Output the [X, Y] coordinate of the center of the cell containing the given text.  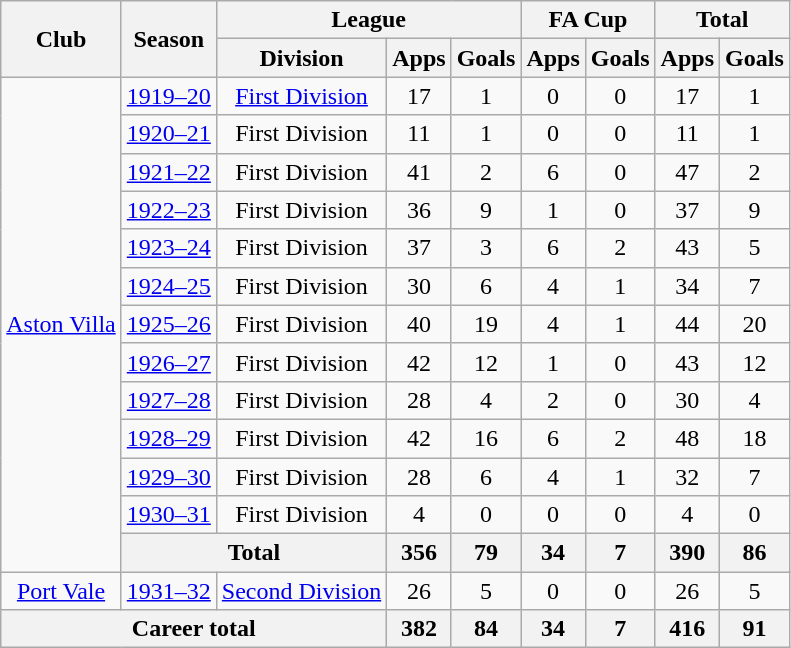
League [368, 20]
1922–23 [168, 210]
356 [419, 553]
48 [687, 438]
Second Division [301, 591]
20 [755, 324]
40 [419, 324]
Aston Villa [62, 324]
18 [755, 438]
3 [486, 248]
1927–28 [168, 400]
Career total [194, 629]
1920–21 [168, 134]
1925–26 [168, 324]
16 [486, 438]
1929–30 [168, 477]
1921–22 [168, 172]
390 [687, 553]
Club [62, 39]
1924–25 [168, 286]
1923–24 [168, 248]
41 [419, 172]
32 [687, 477]
416 [687, 629]
Port Vale [62, 591]
1926–27 [168, 362]
FA Cup [588, 20]
1931–32 [168, 591]
19 [486, 324]
1928–29 [168, 438]
1919–20 [168, 96]
382 [419, 629]
86 [755, 553]
Division [301, 58]
44 [687, 324]
Season [168, 39]
1930–31 [168, 515]
91 [755, 629]
36 [419, 210]
79 [486, 553]
47 [687, 172]
84 [486, 629]
